Output the (X, Y) coordinate of the center of the cell containing the given text.  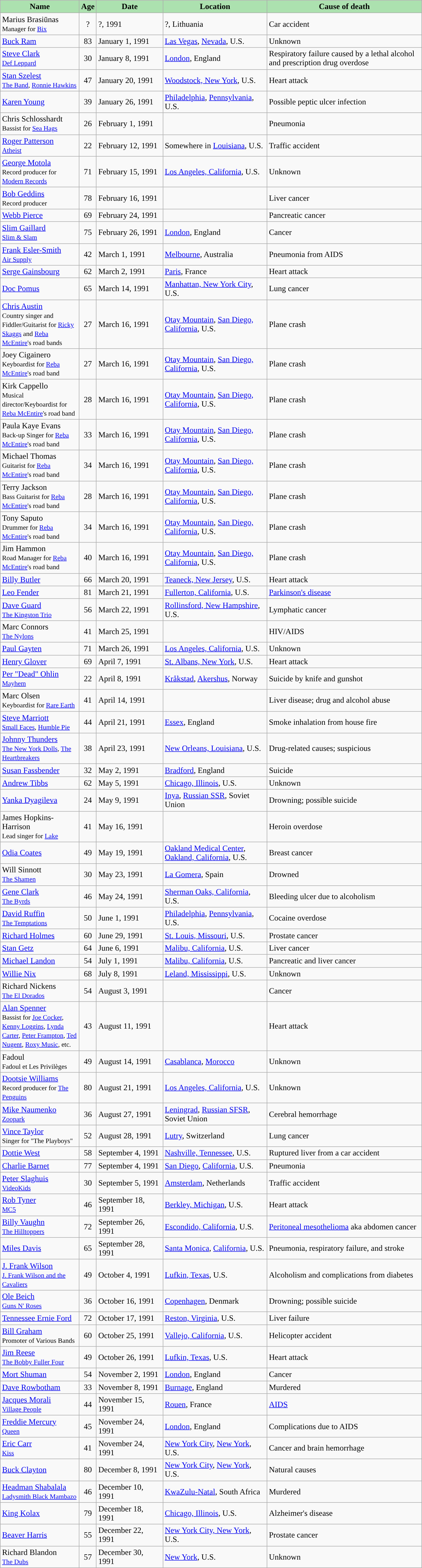
April 7, 1991 (130, 662)
45 (88, 1426)
February 15, 1991 (130, 172)
79 (88, 1513)
Escondido, California, U.S. (215, 1227)
King Kolax (40, 1513)
Location (215, 7)
Rob Tyner MC5 (40, 1205)
Somewhere in Louisiana, U.S. (215, 145)
Pancreatic cancer (344, 215)
July 8, 1991 (130, 973)
San Diego, California, U.S. (215, 1166)
47 (88, 80)
Headman Shabalala Ladysmith Black Mambazo (40, 1492)
66 (88, 580)
November 8, 1991 (130, 1387)
March 20, 1991 (130, 580)
Complications due to AIDS (344, 1426)
Paris, France (215, 272)
December 30, 1991 (130, 1557)
Michael Thomas Guitarist for Reba McEntire's road band (40, 465)
Oakland Medical Center, Oakland, California, U.S. (215, 853)
Billy Butler (40, 580)
Pneumonia from AIDS (344, 254)
Inya, Russian SSR, Soviet Union (215, 800)
38 (88, 749)
Stan Szelest The Band, Ronnie Hawkins (40, 80)
May 19, 1991 (130, 853)
Cause of death (344, 7)
26 (88, 124)
Dave Guard The Kingston Trio (40, 610)
Steve Marriott Small Faces, Humble Pie (40, 722)
Car accident (344, 24)
Essex, England (215, 722)
May 23, 1991 (130, 875)
39 (88, 102)
78 (88, 198)
Lymphatic cancer (344, 610)
Date (130, 7)
Johnny Thunders The New York Dolls, The Heartbreakers (40, 749)
Name (40, 7)
February 1, 1991 (130, 124)
Marc Connors The Nylons (40, 631)
Breast cancer (344, 853)
March 1, 1991 (130, 254)
64 (88, 948)
Natural causes (344, 1470)
February 24, 1991 (130, 215)
Alzheimer's disease (344, 1513)
Cerebral hemorrhage (344, 1114)
77 (88, 1166)
Tony Saputo Drummer for Reba McEntire's road band (40, 527)
May 9, 1991 (130, 800)
Liver disease; drug and alcohol abuse (344, 701)
57 (88, 1557)
Henry Glover (40, 662)
August 14, 1991 (130, 1061)
Helicopter accident (344, 1335)
Peter Slaghuis VideoKids (40, 1183)
40 (88, 558)
Dave Rowbotham (40, 1387)
Richard Holmes (40, 935)
Karen Young (40, 102)
St. Louis, Missouri, U.S. (215, 935)
April 21, 1991 (130, 722)
September 18, 1991 (130, 1205)
Nashville, Tennessee, U.S. (215, 1153)
Berkley, Michigan, U.S. (215, 1205)
St. Albans, New York, U.S. (215, 662)
December 22, 1991 (130, 1535)
52 (88, 1136)
June 29, 1991 (130, 935)
February 26, 1991 (130, 232)
May 24, 1991 (130, 896)
?, Lithuania (215, 24)
Cancer and brain hemorrhage (344, 1448)
43 (88, 1026)
Serge Gainsbourg (40, 272)
Slim Gaillard Slim & Slam (40, 232)
August 27, 1991 (130, 1114)
Bill Graham Promoter of Various Bands (40, 1335)
Leland, Mississippi, U.S. (215, 973)
April 23, 1991 (130, 749)
Ole Beich Guns N' Roses (40, 1301)
December 10, 1991 (130, 1492)
Tennessee Ernie Ford (40, 1318)
Vince Taylor Singer for "The Playboys" (40, 1136)
Bleeding ulcer due to alcoholism (344, 896)
56 (88, 610)
Billy Vaughn The Hilltoppers (40, 1227)
Santa Monica, California, U.S. (215, 1248)
Odia Coates (40, 853)
Paul Gayten (40, 648)
58 (88, 1153)
Eric Carr Kiss (40, 1448)
March 26, 1991 (130, 648)
Webb Pierce (40, 215)
32 (88, 770)
Jacques Morali Village People (40, 1405)
?, 1991 (130, 24)
August 21, 1991 (130, 1088)
Will SinnottThe Shamen (40, 875)
December 18, 1991 (130, 1513)
Pneumonia, respiratory failure, and stroke (344, 1248)
Manhattan, New York City, U.S. (215, 289)
Sherman Oaks, California, U.S. (215, 896)
Suicide by knife and gunshot (344, 679)
68 (88, 973)
Melbourne, Australia (215, 254)
Possible peptic ulcer infection (344, 102)
Doc Pomus (40, 289)
KwaZulu-Natal, South Africa (215, 1492)
Steve Clark Def Leppard (40, 58)
Woodstock, New York, U.S. (215, 80)
May 5, 1991 (130, 783)
Amsterdam, Netherlands (215, 1183)
Gene Clark The Byrds (40, 896)
May 2, 1991 (130, 770)
David Ruffin The Temptations (40, 918)
October 16, 1991 (130, 1301)
August 28, 1991 (130, 1136)
July 1, 1991 (130, 961)
Chris Schlosshardt Bassist for Sea Hags (40, 124)
Vallejo, California, U.S. (215, 1335)
Beaver Harris (40, 1535)
Cocaine overdose (344, 918)
Lutry, Switzerland (215, 1136)
March 22, 1991 (130, 610)
Miles Davis (40, 1248)
Michael Landon (40, 961)
Frank Esler-Smith Air Supply (40, 254)
HIV/AIDS (344, 631)
Richard Blandon The Dubs (40, 1557)
Fadoul Fadoul et Les Privilèges (40, 1061)
Ruptured liver from a car accident (344, 1153)
Casablanca, Morocco (215, 1061)
Teaneck, New Jersey, U.S. (215, 580)
Marius Brasiūnas Manager for Bix (40, 24)
Willie Nix (40, 973)
James Hopkins-Harrison Lead singer for Lake (40, 826)
March 2, 1991 (130, 272)
Heroin overdose (344, 826)
Roger Patterson Atheist (40, 145)
August 3, 1991 (130, 991)
Leo Fender (40, 592)
October 17, 1991 (130, 1318)
October 4, 1991 (130, 1275)
Yanka Dyagileva (40, 800)
February 16, 1991 (130, 198)
January 20, 1991 (130, 80)
January 26, 1991 (130, 102)
Kirk Cappello Musical director/Keyboardist for Reba McEntire's road band (40, 400)
Suicide (344, 770)
March 14, 1991 (130, 289)
November 15, 1991 (130, 1405)
Rouen, France (215, 1405)
Las Vegas, Nevada, U.S. (215, 41)
Mike Naumenko Zoopark (40, 1114)
August 11, 1991 (130, 1026)
Jim Hammon Road Manager for Reba McEntire's road band (40, 558)
New York, U.S. (215, 1557)
Dootsie Williams Record producer for The Penguins (40, 1088)
Stan Getz (40, 948)
Kråkstad, Akershus, Norway (215, 679)
April 8, 1991 (130, 679)
Richard Nickens The El Dorados (40, 991)
Parkinson's disease (344, 592)
83 (88, 41)
February 12, 1991 (130, 145)
March 21, 1991 (130, 592)
55 (88, 1535)
March 25, 1991 (130, 631)
New Orleans, Louisiana, U.S. (215, 749)
June 1, 1991 (130, 918)
George Motola Record producer for Modern Records (40, 172)
September 26, 1991 (130, 1227)
50 (88, 918)
December 8, 1991 (130, 1470)
Alan Spenner Bassist for Joe Cocker, Kenny Loggins, Lynda Carter, Peter Frampton, Ted Nugent, Roxy Music, etc. (40, 1026)
November 2, 1991 (130, 1375)
Pancreatic and liver cancer (344, 961)
42 (88, 254)
Reston, Virginia, U.S. (215, 1318)
Charlie Barnet (40, 1166)
Chris Austin Country singer and Fiddler/Guitarist for Ricky Skaggs and Reba McEntire's road bands (40, 324)
May 16, 1991 (130, 826)
Age (88, 7)
Bob Geddins Record producer (40, 198)
La Gomera, Spain (215, 875)
Mort Shuman (40, 1375)
Joey Cigainero Keyboardist for Reba McEntire's road band (40, 364)
Jim Reese The Bobby Fuller Four (40, 1357)
Liver failure (344, 1318)
September 28, 1991 (130, 1248)
Smoke inhalation from house fire (344, 722)
Bradford, England (215, 770)
Drowned (344, 875)
January 8, 1991 (130, 58)
Marc Olsen Keyboardist for Rare Earth (40, 701)
Paula Kaye Evans Back-up Singer for Reba McEntire's road band (40, 435)
Fullerton, California, U.S. (215, 592)
Respiratory failure caused by a lethal alcohol and prescription drug overdose (344, 58)
Burnage, England (215, 1387)
75 (88, 232)
J. Frank Wilson J. Frank Wilson and the Cavaliers (40, 1275)
Drug-related causes; suspicious (344, 749)
Freddie Mercury Queen (40, 1426)
October 26, 1991 (130, 1357)
Rollinsford, New Hampshire, U.S. (215, 610)
24 (88, 800)
81 (88, 592)
January 1, 1991 (130, 41)
October 25, 1991 (130, 1335)
September 5, 1991 (130, 1183)
Peritoneal mesothelioma aka abdomen cancer (344, 1227)
June 6, 1991 (130, 948)
Dottie West (40, 1153)
AIDS (344, 1405)
Terry Jackson Bass Guitarist for Reba McEntire's road band (40, 496)
? (88, 24)
April 14, 1991 (130, 701)
Buck Clayton (40, 1470)
Per "Dead" Ohlin Mayhem (40, 679)
Susan Fassbender (40, 770)
Copenhagen, Denmark (215, 1301)
Andrew Tibbs (40, 783)
Buck Ram (40, 41)
Leningrad, Russian SFSR, Soviet Union (215, 1114)
Alcoholism and complications from diabetes (344, 1275)
